Capture the cell that displays the provided text and extract its [x, y] central coordinate. 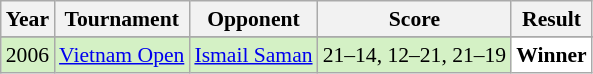
Tournament [122, 19]
2006 [28, 55]
Vietnam Open [122, 55]
21–14, 12–21, 21–19 [415, 55]
Year [28, 19]
Winner [552, 55]
Opponent [253, 19]
Ismail Saman [253, 55]
Result [552, 19]
Score [415, 19]
